Determine the [X, Y] coordinate at the center of the cell enclosing the given text.  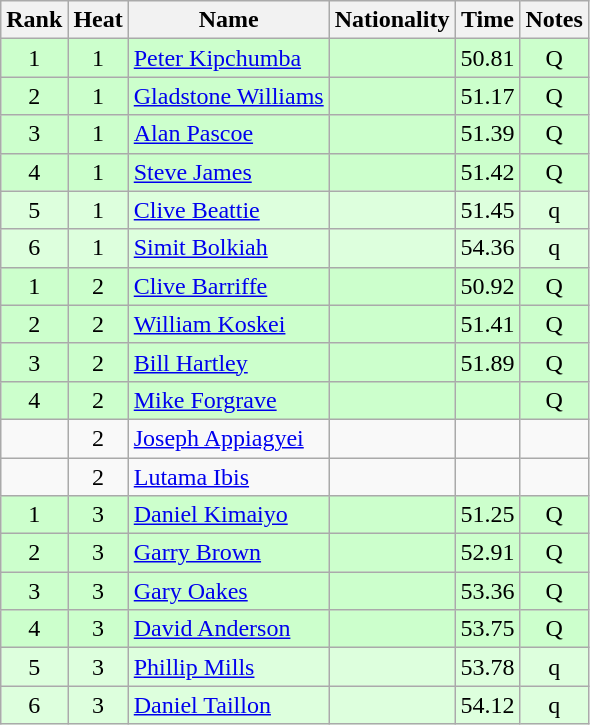
50.81 [488, 58]
Nationality [392, 20]
Daniel Kimaiyo [228, 515]
Bill Hartley [228, 362]
53.36 [488, 591]
51.17 [488, 96]
Time [488, 20]
David Anderson [228, 629]
54.12 [488, 705]
Lutama Ibis [228, 477]
Heat [98, 20]
Phillip Mills [228, 667]
Clive Beattie [228, 210]
51.25 [488, 515]
51.41 [488, 324]
54.36 [488, 248]
51.89 [488, 362]
Clive Barriffe [228, 286]
Gladstone Williams [228, 96]
Rank [34, 20]
Garry Brown [228, 553]
Notes [554, 20]
52.91 [488, 553]
51.42 [488, 172]
Mike Forgrave [228, 400]
Alan Pascoe [228, 134]
53.78 [488, 667]
Daniel Taillon [228, 705]
William Koskei [228, 324]
Steve James [228, 172]
Simit Bolkiah [228, 248]
Peter Kipchumba [228, 58]
50.92 [488, 286]
51.39 [488, 134]
Name [228, 20]
53.75 [488, 629]
51.45 [488, 210]
Gary Oakes [228, 591]
Joseph Appiagyei [228, 438]
